Return [x, y] of the center of cell containing provided text 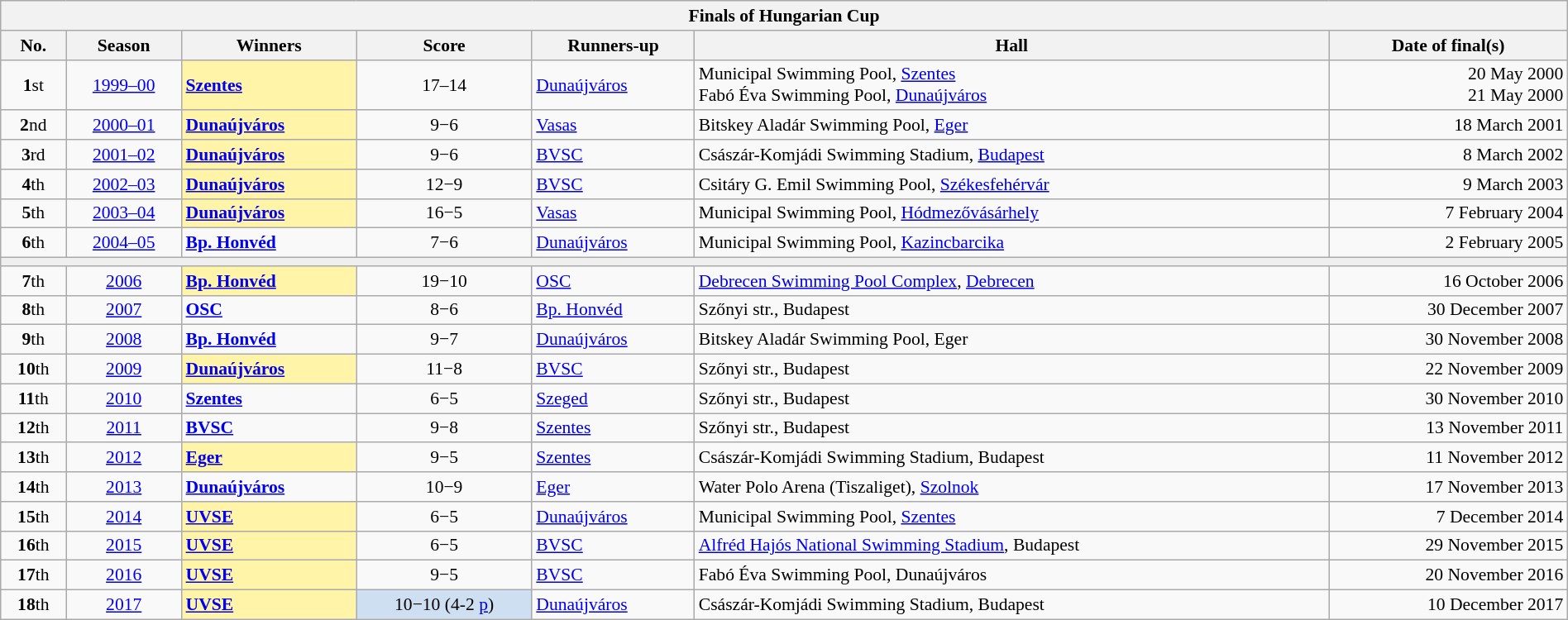
2017 [124, 605]
17–14 [444, 84]
1st [33, 84]
13 November 2011 [1448, 428]
11th [33, 398]
4th [33, 184]
2007 [124, 310]
2015 [124, 546]
7 December 2014 [1448, 517]
Municipal Swimming Pool, Kazincbarcika [1012, 243]
18th [33, 605]
11−8 [444, 370]
30 December 2007 [1448, 310]
Municipal Swimming Pool, SzentesFabó Éva Swimming Pool, Dunaújváros [1012, 84]
2004–05 [124, 243]
7th [33, 281]
22 November 2009 [1448, 370]
Finals of Hungarian Cup [784, 16]
8th [33, 310]
Szeged [613, 398]
Season [124, 45]
2003–04 [124, 213]
16−5 [444, 213]
Winners [270, 45]
16th [33, 546]
3rd [33, 155]
17 November 2013 [1448, 487]
2016 [124, 575]
16 October 2006 [1448, 281]
19−10 [444, 281]
5th [33, 213]
15th [33, 517]
2009 [124, 370]
2008 [124, 340]
20 May 200021 May 2000 [1448, 84]
10−9 [444, 487]
10 December 2017 [1448, 605]
Fabó Éva Swimming Pool, Dunaújváros [1012, 575]
8−6 [444, 310]
9−8 [444, 428]
2nd [33, 126]
Municipal Swimming Pool, Hódmezővásárhely [1012, 213]
9th [33, 340]
2013 [124, 487]
Csitáry G. Emil Swimming Pool, Székesfehérvár [1012, 184]
8 March 2002 [1448, 155]
2014 [124, 517]
9−7 [444, 340]
2 February 2005 [1448, 243]
Hall [1012, 45]
Municipal Swimming Pool, Szentes [1012, 517]
No. [33, 45]
2010 [124, 398]
30 November 2008 [1448, 340]
Date of final(s) [1448, 45]
Alfréd Hajós National Swimming Stadium, Budapest [1012, 546]
Score [444, 45]
10−10 (4-2 p) [444, 605]
2006 [124, 281]
2001–02 [124, 155]
2002–03 [124, 184]
30 November 2010 [1448, 398]
Runners-up [613, 45]
18 March 2001 [1448, 126]
29 November 2015 [1448, 546]
13th [33, 458]
Water Polo Arena (Tiszaliget), Szolnok [1012, 487]
Debrecen Swimming Pool Complex, Debrecen [1012, 281]
12−9 [444, 184]
20 November 2016 [1448, 575]
2012 [124, 458]
2000–01 [124, 126]
6th [33, 243]
11 November 2012 [1448, 458]
12th [33, 428]
17th [33, 575]
2011 [124, 428]
10th [33, 370]
7−6 [444, 243]
14th [33, 487]
7 February 2004 [1448, 213]
1999–00 [124, 84]
9 March 2003 [1448, 184]
